Scan for the cell matching the given text and deliver its [X, Y] coordinate at center. 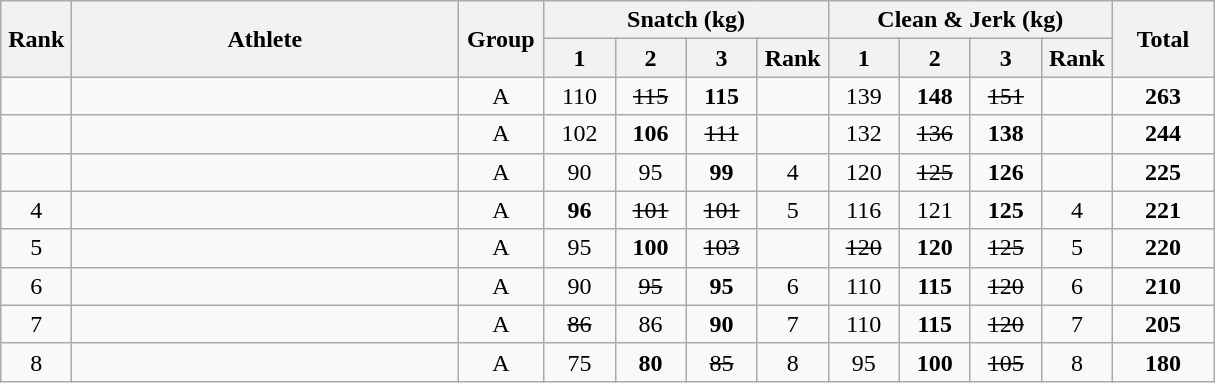
138 [1006, 134]
244 [1162, 134]
102 [580, 134]
139 [864, 96]
111 [722, 134]
121 [934, 210]
126 [1006, 172]
210 [1162, 286]
75 [580, 362]
151 [1006, 96]
221 [1162, 210]
85 [722, 362]
205 [1162, 324]
103 [722, 248]
105 [1006, 362]
Athlete [265, 39]
220 [1162, 248]
80 [650, 362]
148 [934, 96]
99 [722, 172]
225 [1162, 172]
136 [934, 134]
Group [501, 39]
263 [1162, 96]
Total [1162, 39]
Snatch (kg) [686, 20]
96 [580, 210]
Clean & Jerk (kg) [970, 20]
180 [1162, 362]
106 [650, 134]
116 [864, 210]
132 [864, 134]
